Determine the [x, y] coordinate at the center of the cell enclosing the given text.  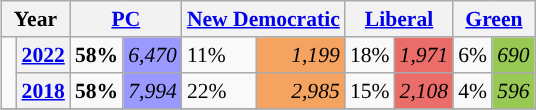
2018 [44, 91]
2022 [44, 55]
PC [126, 19]
7,994 [152, 91]
1,199 [301, 55]
6% [472, 55]
New Democratic [264, 19]
22% [220, 91]
11% [220, 55]
2,985 [301, 91]
Year [36, 19]
Liberal [399, 19]
Green [494, 19]
596 [514, 91]
4% [472, 91]
2,108 [424, 91]
1,971 [424, 55]
18% [370, 55]
6,470 [152, 55]
690 [514, 55]
15% [370, 91]
